Search for the cell housing the specified text and yield its (x, y) center coordinate. 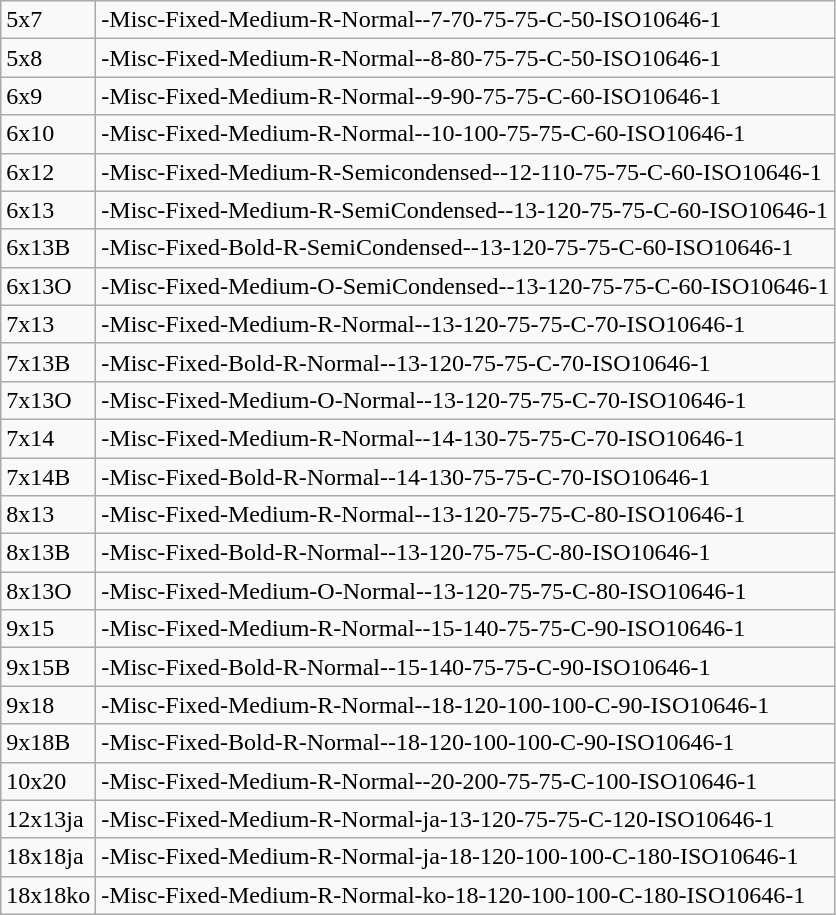
12x13ja (48, 819)
-Misc-Fixed-Medium-R-SemiCondensed--13-120-75-75-C-60-ISO10646-1 (466, 210)
-Misc-Fixed-Bold-R-Normal--15-140-75-75-C-90-ISO10646-1 (466, 667)
-Misc-Fixed-Medium-R-Normal--8-80-75-75-C-50-ISO10646-1 (466, 58)
-Misc-Fixed-Medium-R-Normal-ja-18-120-100-100-C-180-ISO10646-1 (466, 857)
6x13B (48, 248)
8x13O (48, 591)
9x18 (48, 705)
-Misc-Fixed-Bold-R-Normal--13-120-75-75-C-70-ISO10646-1 (466, 362)
-Misc-Fixed-Medium-O-SemiCondensed--13-120-75-75-C-60-ISO10646-1 (466, 286)
9x15B (48, 667)
9x15 (48, 629)
-Misc-Fixed-Medium-O-Normal--13-120-75-75-C-80-ISO10646-1 (466, 591)
-Misc-Fixed-Medium-R-Normal--20-200-75-75-C-100-ISO10646-1 (466, 781)
-Misc-Fixed-Medium-R-Normal--7-70-75-75-C-50-ISO10646-1 (466, 20)
-Misc-Fixed-Medium-R-Normal-ja-13-120-75-75-C-120-ISO10646-1 (466, 819)
7x13O (48, 400)
8x13B (48, 553)
9x18B (48, 743)
-Misc-Fixed-Bold-R-Normal--14-130-75-75-C-70-ISO10646-1 (466, 477)
18x18ja (48, 857)
-Misc-Fixed-Bold-R-Normal--18-120-100-100-C-90-ISO10646-1 (466, 743)
-Misc-Fixed-Medium-R-Normal--13-120-75-75-C-80-ISO10646-1 (466, 515)
-Misc-Fixed-Medium-R-Normal--18-120-100-100-C-90-ISO10646-1 (466, 705)
8x13 (48, 515)
-Misc-Fixed-Medium-R-Normal--10-100-75-75-C-60-ISO10646-1 (466, 134)
6x10 (48, 134)
7x13 (48, 324)
-Misc-Fixed-Medium-R-Normal--14-130-75-75-C-70-ISO10646-1 (466, 438)
7x14 (48, 438)
-Misc-Fixed-Medium-R-Normal--15-140-75-75-C-90-ISO10646-1 (466, 629)
7x14B (48, 477)
-Misc-Fixed-Bold-R-Normal--13-120-75-75-C-80-ISO10646-1 (466, 553)
6x12 (48, 172)
10x20 (48, 781)
5x7 (48, 20)
-Misc-Fixed-Medium-R-Normal--9-90-75-75-C-60-ISO10646-1 (466, 96)
-Misc-Fixed-Bold-R-SemiCondensed--13-120-75-75-C-60-ISO10646-1 (466, 248)
-Misc-Fixed-Medium-O-Normal--13-120-75-75-C-70-ISO10646-1 (466, 400)
-Misc-Fixed-Medium-R-Normal-ko-18-120-100-100-C-180-ISO10646-1 (466, 895)
6x13O (48, 286)
-Misc-Fixed-Medium-R-Normal--13-120-75-75-C-70-ISO10646-1 (466, 324)
7x13B (48, 362)
6x13 (48, 210)
6x9 (48, 96)
-Misc-Fixed-Medium-R-Semicondensed--12-110-75-75-C-60-ISO10646-1 (466, 172)
18x18ko (48, 895)
5x8 (48, 58)
